Pinpoint the cell where the given text exists, returning its (x, y) midpoint coordinate. 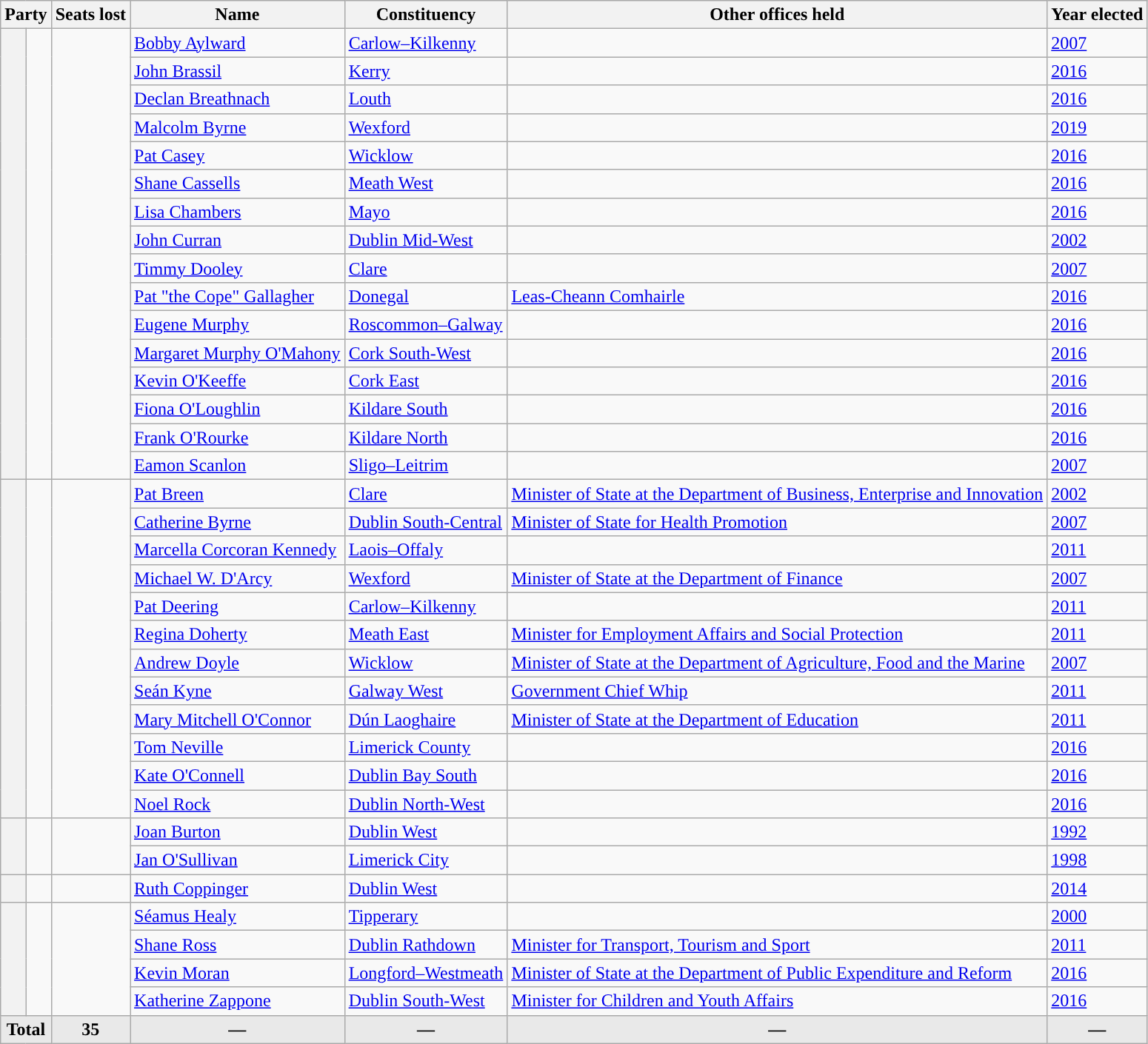
John Curran (238, 240)
Timmy Dooley (238, 268)
Year elected (1098, 15)
Minister of State at the Department of Finance (778, 578)
Tipperary (426, 917)
Fiona O'Loughlin (238, 409)
Minister of State for Health Promotion (778, 522)
Joan Burton (238, 832)
John Brassil (238, 71)
2000 (1098, 917)
Minister of State at the Department of Agriculture, Food and the Marine (778, 663)
Margaret Murphy O'Mahony (238, 353)
Eugene Murphy (238, 324)
Noel Rock (238, 803)
Sligo–Leitrim (426, 466)
Tom Neville (238, 747)
Leas-Cheann Comhairle (778, 296)
Andrew Doyle (238, 663)
Mayo (426, 212)
Pat Breen (238, 494)
Seats lost (90, 15)
1992 (1098, 832)
Dublin Mid-West (426, 240)
Malcolm Byrne (238, 127)
Minister of State at the Department of Business, Enterprise and Innovation (778, 494)
Pat "the Cope" Gallagher (238, 296)
Meath West (426, 184)
Government Chief Whip (778, 691)
Dublin Rathdown (426, 945)
Pat Deering (238, 606)
Galway West (426, 691)
2019 (1098, 127)
Lisa Chambers (238, 212)
Jan O'Sullivan (238, 860)
Name (238, 15)
Kate O'Connell (238, 775)
Minister for Employment Affairs and Social Protection (778, 635)
Meath East (426, 635)
Minister for Transport, Tourism and Sport (778, 945)
2014 (1098, 889)
35 (90, 1029)
Marcella Corcoran Kennedy (238, 550)
1998 (1098, 860)
Shane Ross (238, 945)
Shane Cassells (238, 184)
Other offices held (778, 15)
Constituency (426, 15)
Dublin Bay South (426, 775)
Limerick City (426, 860)
Catherine Byrne (238, 522)
Eamon Scanlon (238, 466)
Pat Casey (238, 155)
Séamus Healy (238, 917)
Kildare North (426, 438)
Regina Doherty (238, 635)
Kildare South (426, 409)
Ruth Coppinger (238, 889)
Kevin Moran (238, 973)
Kerry (426, 71)
Declan Breathnach (238, 99)
Roscommon–Galway (426, 324)
Donegal (426, 296)
Bobby Aylward (238, 43)
Cork South-West (426, 353)
Kevin O'Keeffe (238, 381)
Katherine Zappone (238, 1001)
Dublin South-West (426, 1001)
Dublin North-West (426, 803)
Minister of State at the Department of Education (778, 719)
Laois–Offaly (426, 550)
Minister of State at the Department of Public Expenditure and Reform (778, 973)
Party (26, 15)
Louth (426, 99)
Limerick County (426, 747)
Dún Laoghaire (426, 719)
Mary Mitchell O'Connor (238, 719)
Cork East (426, 381)
Dublin South-Central (426, 522)
Longford–Westmeath (426, 973)
Minister for Children and Youth Affairs (778, 1001)
Michael W. D'Arcy (238, 578)
Total (26, 1029)
Seán Kyne (238, 691)
Frank O'Rourke (238, 438)
